From the cell containing the given text, extract its center point as [x, y] coordinate. 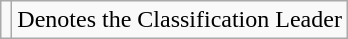
Denotes the Classification Leader [180, 20]
